Pinpoint the cell where the given text exists, returning its (x, y) midpoint coordinate. 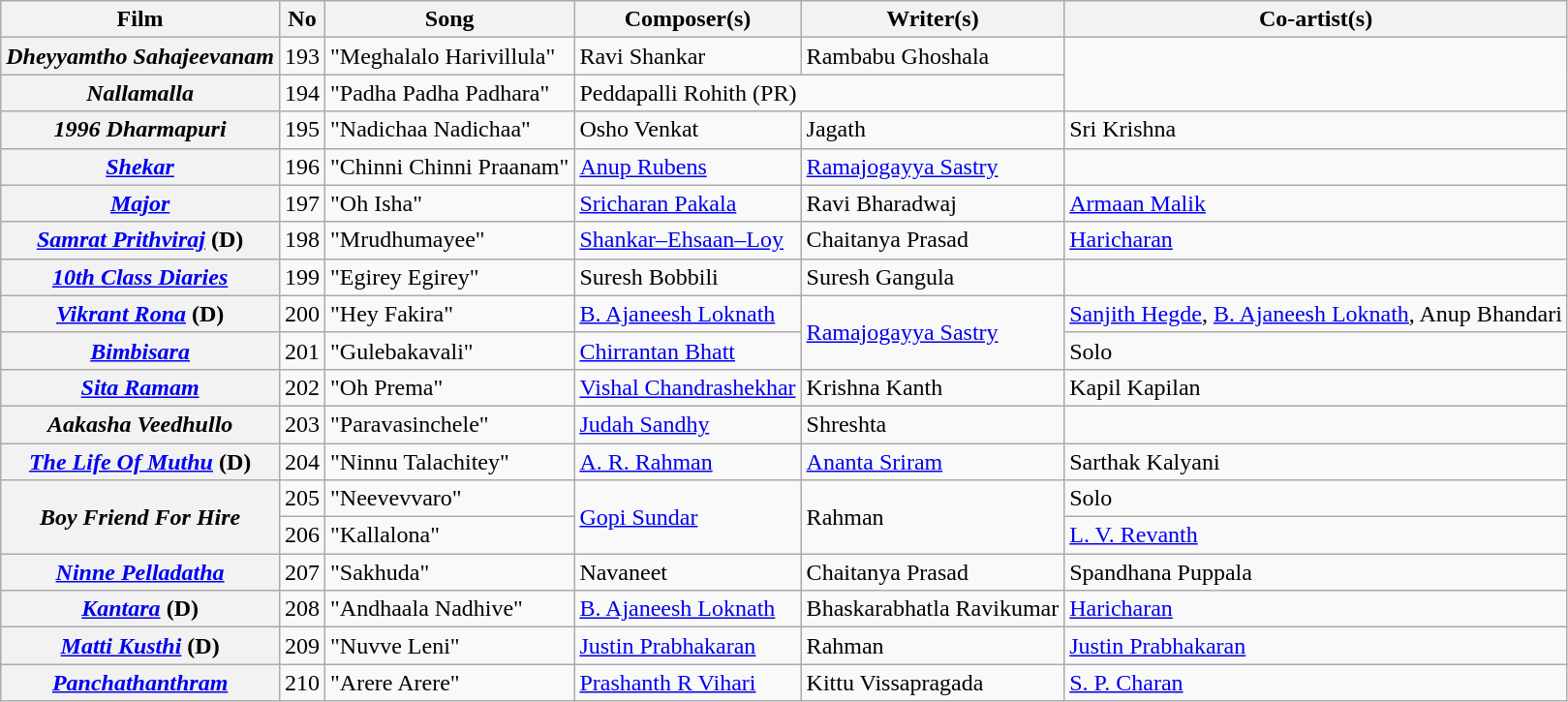
Kapil Kapilan (1316, 387)
Aakasha Veedhullo (140, 424)
"Gulebakavali" (449, 351)
Sarthak Kalyani (1316, 462)
The Life Of Muthu (D) (140, 462)
Sanjith Hegde, B. Ajaneesh Loknath, Anup Bhandari (1316, 314)
"Meghalalo Harivillula" (449, 56)
201 (302, 351)
"Egirey Egirey" (449, 277)
Gopi Sundar (688, 517)
Chirrantan Bhatt (688, 351)
Suresh Gangula (933, 277)
"Kallalona" (449, 535)
Sita Ramam (140, 387)
202 (302, 387)
"Neevevvaro" (449, 499)
194 (302, 93)
Kittu Vissapragada (933, 683)
Matti Kusthi (D) (140, 646)
Vikrant Rona (D) (140, 314)
Shreshta (933, 424)
195 (302, 130)
Prashanth R Vihari (688, 683)
197 (302, 203)
206 (302, 535)
Dheyyamtho Sahajeevanam (140, 56)
198 (302, 240)
"Hey Fakira" (449, 314)
1996 Dharmapuri (140, 130)
Bimbisara (140, 351)
Shankar–Ehsaan–Loy (688, 240)
Ravi Shankar (688, 56)
Kantara (D) (140, 609)
"Sakhuda" (449, 572)
Panchathanthram (140, 683)
205 (302, 499)
"Paravasinchele" (449, 424)
Osho Venkat (688, 130)
S. P. Charan (1316, 683)
Anup Rubens (688, 167)
Navaneet (688, 572)
Krishna Kanth (933, 387)
Armaan Malik (1316, 203)
196 (302, 167)
Peddapalli Rohith (PR) (819, 93)
Shekar (140, 167)
Song (449, 19)
Judah Sandhy (688, 424)
Suresh Bobbili (688, 277)
Writer(s) (933, 19)
L. V. Revanth (1316, 535)
"Chinni Chinni Praanam" (449, 167)
210 (302, 683)
"Arere Arere" (449, 683)
Spandhana Puppala (1316, 572)
Co-artist(s) (1316, 19)
"Oh Prema" (449, 387)
Rambabu Ghoshala (933, 56)
Ravi Bharadwaj (933, 203)
204 (302, 462)
Samrat Prithviraj (D) (140, 240)
"Oh Isha" (449, 203)
"Andhaala Nadhive" (449, 609)
Ananta Sriram (933, 462)
Sri Krishna (1316, 130)
Jagath (933, 130)
A. R. Rahman (688, 462)
208 (302, 609)
"Ninnu Talachitey" (449, 462)
209 (302, 646)
207 (302, 572)
200 (302, 314)
10th Class Diaries (140, 277)
Bhaskarabhatla Ravikumar (933, 609)
199 (302, 277)
Major (140, 203)
"Padha Padha Padhara" (449, 93)
Film (140, 19)
Vishal Chandrashekhar (688, 387)
No (302, 19)
"Nadichaa Nadichaa" (449, 130)
"Mrudhumayee" (449, 240)
Ninne Pelladatha (140, 572)
193 (302, 56)
Nallamalla (140, 93)
"Nuvve Leni" (449, 646)
203 (302, 424)
Boy Friend For Hire (140, 517)
Sricharan Pakala (688, 203)
Composer(s) (688, 19)
